Detect which cell encompasses the target text, then output its [x, y] center coordinate. 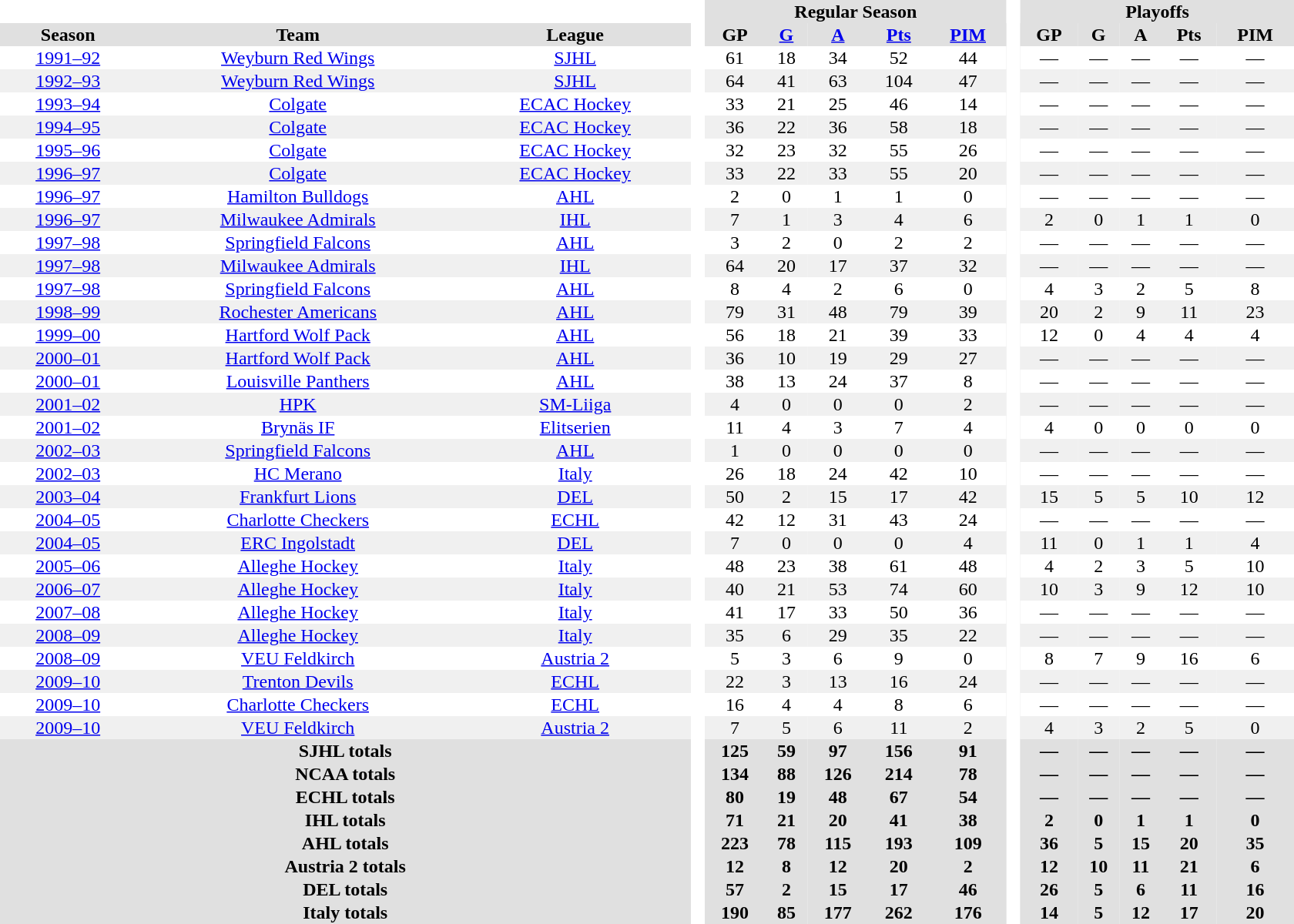
IHL totals [345, 820]
44 [967, 58]
Louisville Panthers [297, 381]
193 [898, 843]
126 [838, 774]
115 [838, 843]
Austria 2 totals [345, 866]
54 [967, 797]
League [575, 35]
NCAA totals [345, 774]
156 [898, 751]
1991–92 [68, 58]
40 [735, 589]
2006–07 [68, 589]
1999–00 [68, 335]
25 [838, 104]
43 [898, 520]
Italy totals [345, 912]
104 [898, 81]
190 [735, 912]
ERC Ingolstadt [297, 543]
134 [735, 774]
223 [735, 843]
Hamilton Bulldogs [297, 196]
58 [898, 127]
2005–06 [68, 566]
91 [967, 751]
1994–95 [68, 127]
59 [787, 751]
47 [967, 81]
Season [68, 35]
53 [838, 589]
125 [735, 751]
SJHL totals [345, 751]
Regular Season [856, 12]
1995–96 [68, 150]
56 [735, 335]
Frankfurt Lions [297, 497]
88 [787, 774]
262 [898, 912]
71 [735, 820]
HPK [297, 404]
Playoffs [1157, 12]
SM-Liiga [575, 404]
Team [297, 35]
DEL totals [345, 889]
1998–99 [68, 312]
1993–94 [68, 104]
Rochester Americans [297, 312]
80 [735, 797]
2007–08 [68, 612]
HC Merano [297, 474]
1992–93 [68, 81]
176 [967, 912]
52 [898, 58]
ECHL totals [345, 797]
60 [967, 589]
AHL totals [345, 843]
97 [838, 751]
85 [787, 912]
67 [898, 797]
34 [838, 58]
Trenton Devils [297, 681]
2003–04 [68, 497]
177 [838, 912]
27 [967, 358]
63 [838, 81]
Elitserien [575, 427]
109 [967, 843]
214 [898, 774]
57 [735, 889]
74 [898, 589]
Brynäs IF [297, 427]
